From the cell containing the given text, extract its center point as [X, Y] coordinate. 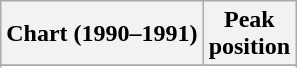
Chart (1990–1991) [102, 34]
Peakposition [249, 34]
